Capture the cell that displays the provided text and extract its [X, Y] central coordinate. 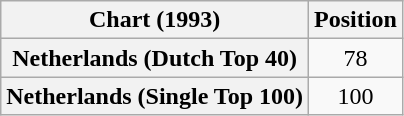
Position [356, 20]
78 [356, 58]
100 [356, 96]
Netherlands (Dutch Top 40) [155, 58]
Chart (1993) [155, 20]
Netherlands (Single Top 100) [155, 96]
